Locate the cell with the specified text and output its (x, y) center coordinate. 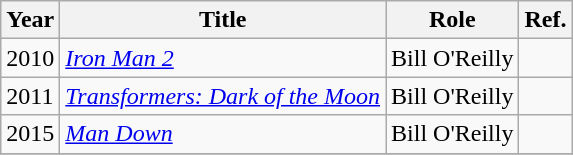
2015 (30, 134)
Iron Man 2 (223, 58)
2010 (30, 58)
Year (30, 20)
Transformers: Dark of the Moon (223, 96)
Ref. (546, 20)
Man Down (223, 134)
Title (223, 20)
Role (452, 20)
2011 (30, 96)
